Search for the cell housing the specified text and yield its [X, Y] center coordinate. 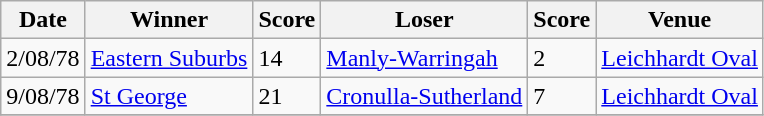
Manly-Warringah [424, 58]
Eastern Suburbs [169, 58]
2/08/78 [43, 58]
7 [562, 96]
9/08/78 [43, 96]
Cronulla-Sutherland [424, 96]
21 [287, 96]
Venue [680, 20]
Loser [424, 20]
2 [562, 58]
14 [287, 58]
Winner [169, 20]
St George [169, 96]
Date [43, 20]
